Search for the cell housing the specified text and yield its (x, y) center coordinate. 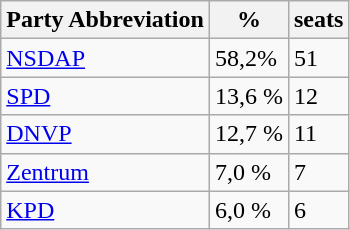
Party Abbreviation (106, 20)
KPD (106, 210)
12 (318, 96)
% (248, 20)
6,0 % (248, 210)
51 (318, 58)
7,0 % (248, 172)
58,2% (248, 58)
7 (318, 172)
11 (318, 134)
NSDAP (106, 58)
13,6 % (248, 96)
DNVP (106, 134)
seats (318, 20)
Zentrum (106, 172)
6 (318, 210)
SPD (106, 96)
12,7 % (248, 134)
